Detect which cell encompasses the target text, then output its (x, y) center coordinate. 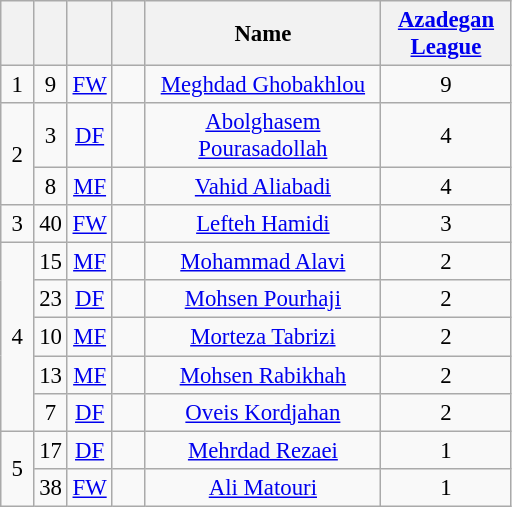
Abolghasem Pourasadollah (263, 136)
17 (50, 450)
Oveis Kordjahan (263, 412)
38 (50, 487)
Mohsen Rabikhah (263, 375)
7 (50, 412)
Lefteh Hamidi (263, 224)
13 (50, 375)
5 (18, 468)
10 (50, 337)
Azadegan League (446, 34)
Ali Matouri (263, 487)
Mohsen Pourhaji (263, 299)
Vahid Aliabadi (263, 187)
Mehrdad Rezaei (263, 450)
40 (50, 224)
Meghdad Ghobakhlou (263, 85)
Mohammad Alavi (263, 262)
Morteza Tabrizi (263, 337)
15 (50, 262)
23 (50, 299)
Name (263, 34)
8 (50, 187)
